Scan for the cell matching the given text and deliver its (X, Y) coordinate at center. 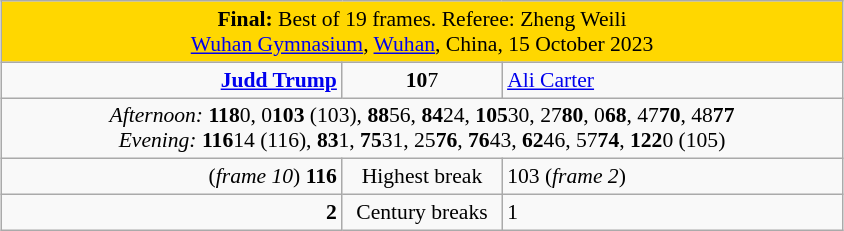
Judd Trump (172, 80)
Highest break (422, 177)
2 (172, 213)
(frame 10) 116 (172, 177)
Ali Carter (672, 80)
Final: Best of 19 frames. Referee: Zheng WeiliWuhan Gymnasium, Wuhan, China, 15 October 2023 (422, 32)
Century breaks (422, 213)
Afternoon: 1180, 0103 (103), 8856, 8424, 10530, 2780, 068, 4770, 4877Evening: 11614 (116), 831, 7531, 2576, 7643, 6246, 5774, 1220 (105) (422, 128)
103 (frame 2) (672, 177)
1 (672, 213)
107 (422, 80)
